Locate the cell with the specified text and output its (X, Y) center coordinate. 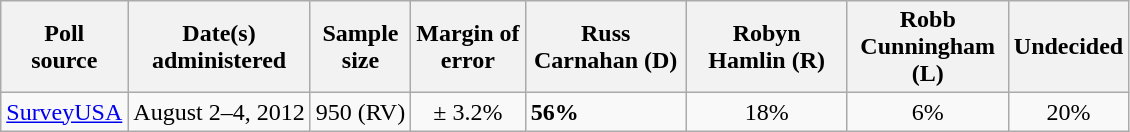
August 2–4, 2012 (219, 112)
RobbCunningham (L) (928, 47)
950 (RV) (360, 112)
RobynHamlin (R) (766, 47)
Pollsource (64, 47)
Date(s)administered (219, 47)
Samplesize (360, 47)
SurveyUSA (64, 112)
6% (928, 112)
20% (1068, 112)
RussCarnahan (D) (606, 47)
± 3.2% (468, 112)
18% (766, 112)
56% (606, 112)
Undecided (1068, 47)
Margin oferror (468, 47)
